Extract the (x, y) coordinate from the center of the cell holding the provided text.  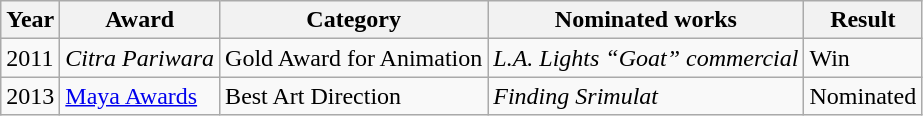
Award (140, 20)
Gold Award for Animation (354, 58)
Result (863, 20)
Category (354, 20)
2013 (30, 96)
Maya Awards (140, 96)
Win (863, 58)
2011 (30, 58)
Year (30, 20)
Nominated (863, 96)
Nominated works (646, 20)
Best Art Direction (354, 96)
L.A. Lights “Goat” commercial (646, 58)
Finding Srimulat (646, 96)
Citra Pariwara (140, 58)
